Detect which cell encompasses the target text, then output its [x, y] center coordinate. 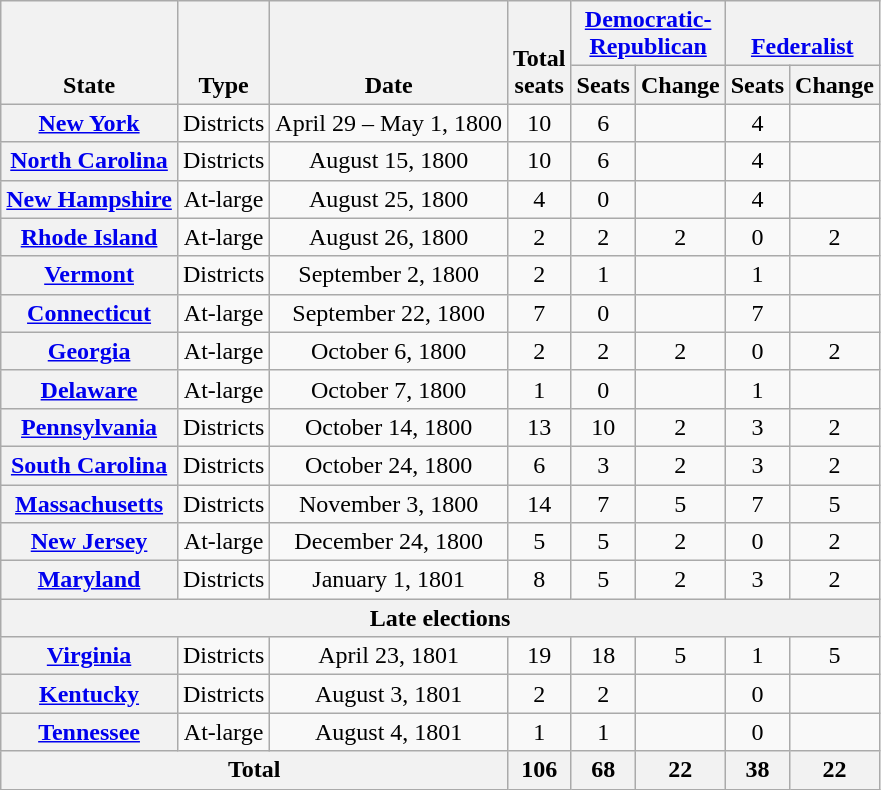
Federalist [802, 34]
13 [539, 427]
April 29 – May 1, 1800 [389, 123]
38 [757, 770]
State [90, 52]
Massachusetts [90, 503]
New Hampshire [90, 199]
106 [539, 770]
April 23, 1801 [389, 656]
Maryland [90, 580]
New York [90, 123]
Vermont [90, 275]
South Carolina [90, 465]
Rhode Island [90, 237]
Total [254, 770]
September 22, 1800 [389, 313]
Delaware [90, 389]
August 26, 1800 [389, 237]
Pennsylvania [90, 427]
August 15, 1800 [389, 161]
August 25, 1800 [389, 199]
October 7, 1800 [389, 389]
14 [539, 503]
November 3, 1800 [389, 503]
October 24, 1800 [389, 465]
August 3, 1801 [389, 694]
December 24, 1800 [389, 542]
October 14, 1800 [389, 427]
New Jersey [90, 542]
Democratic-Republican [648, 34]
August 4, 1801 [389, 732]
18 [603, 656]
Totalseats [539, 52]
Virginia [90, 656]
Kentucky [90, 694]
Late elections [440, 618]
8 [539, 580]
January 1, 1801 [389, 580]
North Carolina [90, 161]
Tennessee [90, 732]
October 6, 1800 [389, 351]
19 [539, 656]
September 2, 1800 [389, 275]
Georgia [90, 351]
68 [603, 770]
Connecticut [90, 313]
Type [223, 52]
Date [389, 52]
